For the text-containing cell, return its midpoint in (X, Y) coordinate format. 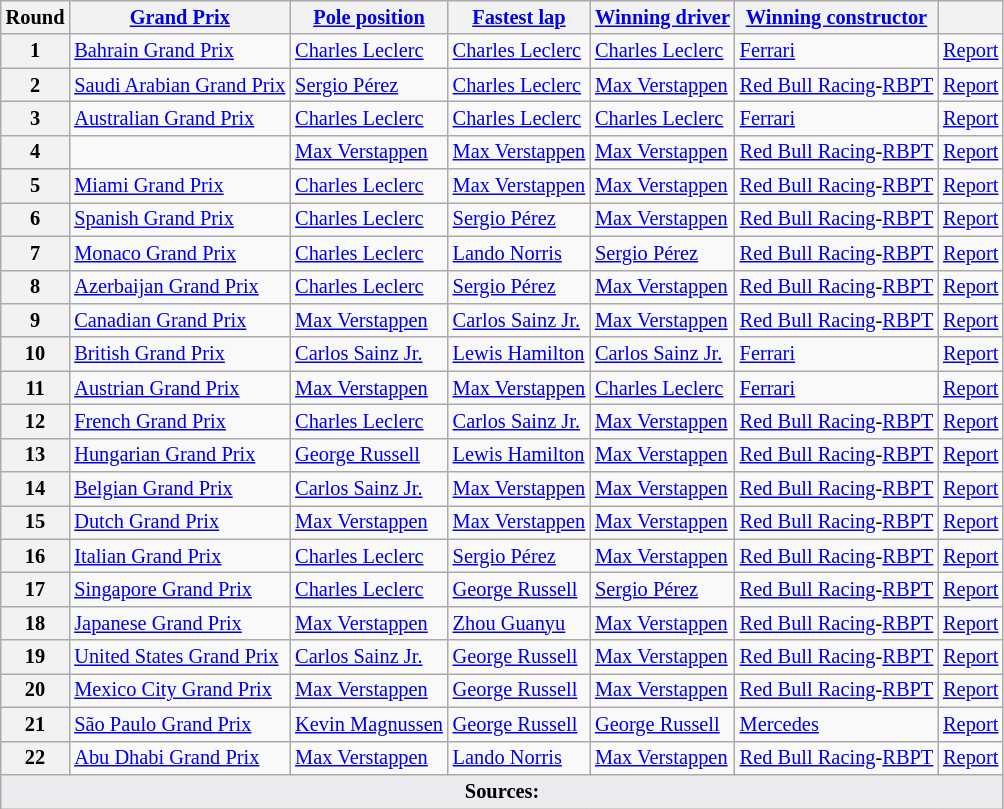
Mexico City Grand Prix (180, 690)
5 (36, 186)
Monaco Grand Prix (180, 253)
18 (36, 623)
17 (36, 589)
Spanish Grand Prix (180, 219)
Kevin Magnussen (368, 724)
Australian Grand Prix (180, 118)
14 (36, 489)
16 (36, 556)
Belgian Grand Prix (180, 489)
Winning driver (662, 17)
São Paulo Grand Prix (180, 724)
Mercedes (836, 724)
2 (36, 85)
Miami Grand Prix (180, 186)
French Grand Prix (180, 421)
Grand Prix (180, 17)
20 (36, 690)
Singapore Grand Prix (180, 589)
Hungarian Grand Prix (180, 455)
1 (36, 51)
Sources: (502, 791)
Abu Dhabi Grand Prix (180, 758)
Japanese Grand Prix (180, 623)
Austrian Grand Prix (180, 388)
6 (36, 219)
19 (36, 657)
13 (36, 455)
Saudi Arabian Grand Prix (180, 85)
Zhou Guanyu (519, 623)
Round (36, 17)
Pole position (368, 17)
7 (36, 253)
Azerbaijan Grand Prix (180, 287)
Bahrain Grand Prix (180, 51)
Canadian Grand Prix (180, 320)
Fastest lap (519, 17)
British Grand Prix (180, 354)
11 (36, 388)
8 (36, 287)
9 (36, 320)
Dutch Grand Prix (180, 522)
4 (36, 152)
12 (36, 421)
Winning constructor (836, 17)
3 (36, 118)
United States Grand Prix (180, 657)
22 (36, 758)
21 (36, 724)
Italian Grand Prix (180, 556)
10 (36, 354)
15 (36, 522)
